Scan for the cell matching the given text and deliver its (x, y) coordinate at center. 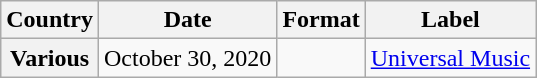
Label (450, 20)
October 30, 2020 (187, 58)
Date (187, 20)
Country (50, 20)
Universal Music (450, 58)
Various (50, 58)
Format (321, 20)
